Detect which cell encompasses the target text, then output its (x, y) center coordinate. 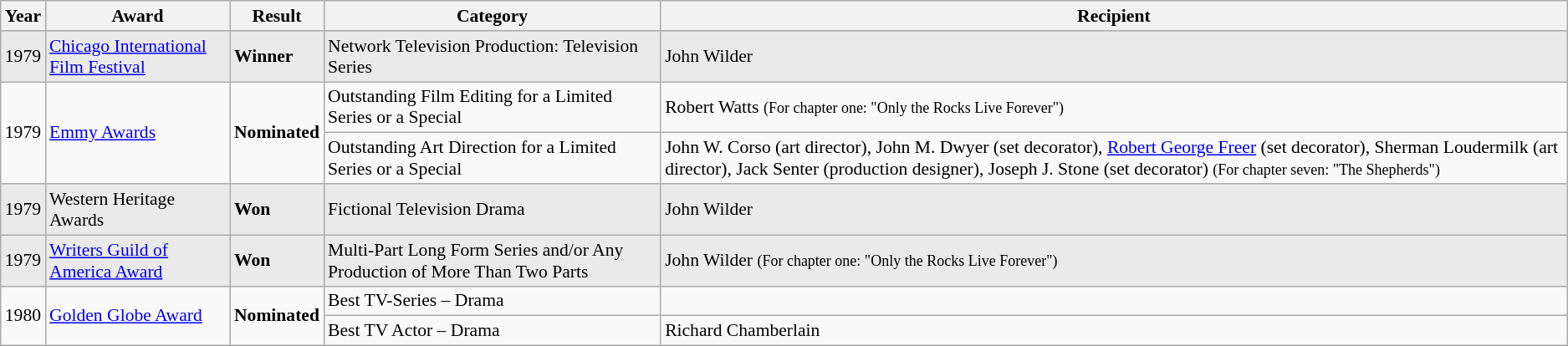
Network Television Production: Television Series (492, 57)
Winner (277, 57)
Category (492, 16)
Golden Globe Award (137, 316)
Emmy Awards (137, 133)
Multi-Part Long Form Series and/or Any Production of More Than Two Parts (492, 261)
Best TV Actor – Drama (492, 331)
Outstanding Art Direction for a Limited Series or a Special (492, 159)
Recipient (1114, 16)
Richard Chamberlain (1114, 331)
Year (23, 16)
Fictional Television Drama (492, 209)
John Wilder (For chapter one: "Only the Rocks Live Forever") (1114, 261)
Outstanding Film Editing for a Limited Series or a Special (492, 107)
Best TV-Series – Drama (492, 301)
Robert Watts (For chapter one: "Only the Rocks Live Forever") (1114, 107)
Chicago International Film Festival (137, 57)
Award (137, 16)
1980 (23, 316)
Writers Guild of America Award (137, 261)
Result (277, 16)
Western Heritage Awards (137, 209)
